Output the (x, y) coordinate of the center of the cell containing the given text.  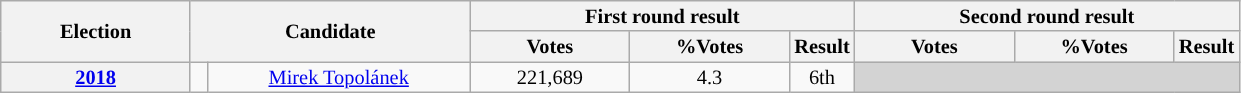
221,689 (550, 78)
Candidate (330, 30)
2018 (96, 78)
Election (96, 30)
4.3 (710, 78)
6th (822, 78)
Mirek Topolánek (338, 78)
Second round result (1047, 16)
First round result (662, 16)
